Provide the [x, y] coordinate of the cell's center where the given text is located.  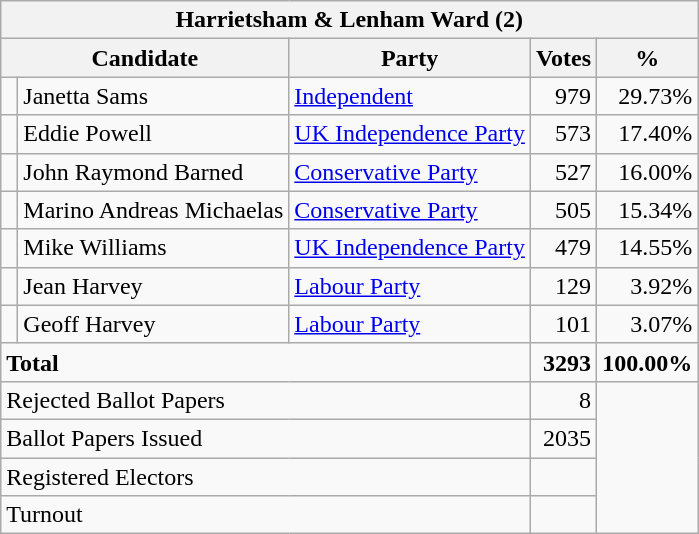
Votes [563, 58]
Marino Andreas Michaelas [154, 210]
527 [563, 172]
Mike Williams [154, 248]
Independent [410, 96]
979 [563, 96]
John Raymond Barned [154, 172]
129 [563, 286]
17.40% [648, 134]
Eddie Powell [154, 134]
505 [563, 210]
14.55% [648, 248]
Party [410, 58]
Candidate [145, 58]
479 [563, 248]
101 [563, 324]
3.92% [648, 286]
8 [563, 400]
2035 [563, 438]
% [648, 58]
Rejected Ballot Papers [266, 400]
100.00% [648, 362]
3293 [563, 362]
29.73% [648, 96]
573 [563, 134]
Harrietsham & Lenham Ward (2) [350, 20]
16.00% [648, 172]
Total [266, 362]
3.07% [648, 324]
Jean Harvey [154, 286]
Geoff Harvey [154, 324]
Ballot Papers Issued [266, 438]
Turnout [266, 515]
Janetta Sams [154, 96]
15.34% [648, 210]
Registered Electors [266, 477]
